Search for the cell housing the specified text and yield its (X, Y) center coordinate. 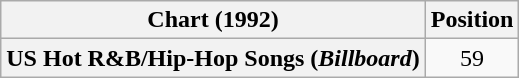
59 (472, 58)
Position (472, 20)
Chart (1992) (213, 20)
US Hot R&B/Hip-Hop Songs (Billboard) (213, 58)
